Pinpoint the cell where the given text exists, returning its [x, y] midpoint coordinate. 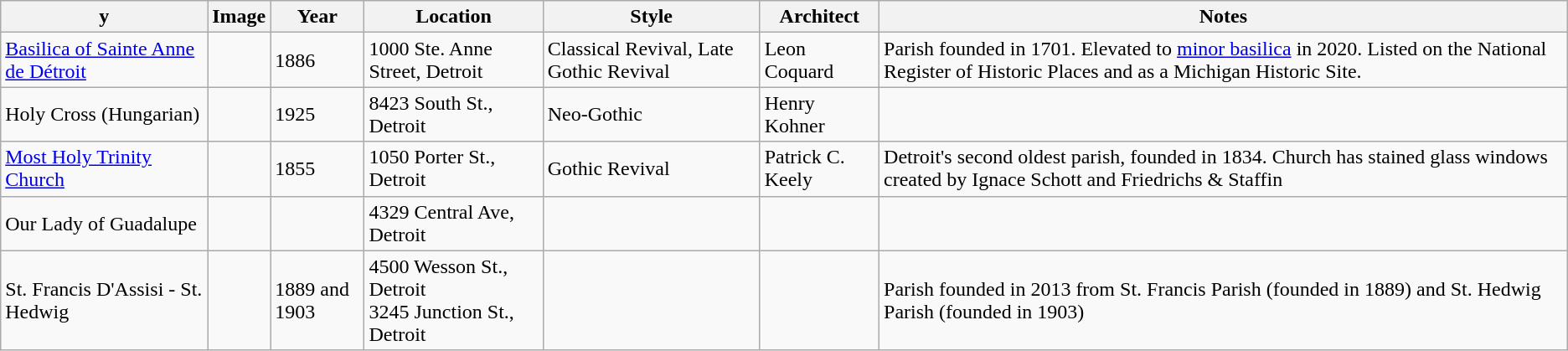
Holy Cross (Hungarian) [104, 114]
Style [652, 17]
Parish founded in 1701. Elevated to minor basilica in 2020. Listed on the National Register of Historic Places and as a Michigan Historic Site. [1224, 60]
Most Holy Trinity Church [104, 169]
Image [240, 17]
Parish founded in 2013 from St. Francis Parish (founded in 1889) and St. Hedwig Parish (founded in 1903) [1224, 300]
1925 [317, 114]
4329 Central Ave, Detroit [454, 223]
Location [454, 17]
Year [317, 17]
Detroit's second oldest parish, founded in 1834. Church has stained glass windows created by Ignace Schott and Friedrichs & Staffin [1224, 169]
1050 Porter St., Detroit [454, 169]
Architect [819, 17]
1855 [317, 169]
Patrick C. Keely [819, 169]
Our Lady of Guadalupe [104, 223]
1886 [317, 60]
Leon Coquard [819, 60]
Classical Revival, Late Gothic Revival [652, 60]
1000 Ste. Anne Street, Detroit [454, 60]
Basilica of Sainte Anne de Détroit [104, 60]
Neo-Gothic [652, 114]
8423 South St., Detroit [454, 114]
4500 Wesson St., Detroit3245 Junction St., Detroit [454, 300]
1889 and 1903 [317, 300]
y [104, 17]
Notes [1224, 17]
Gothic Revival [652, 169]
St. Francis D'Assisi - St. Hedwig [104, 300]
Henry Kohner [819, 114]
